Return [X, Y] of the center of cell containing provided text 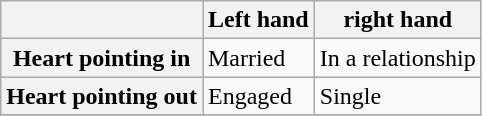
In a relationship [398, 58]
right hand [398, 20]
Single [398, 96]
Married [258, 58]
Heart pointing out [102, 96]
Heart pointing in [102, 58]
Engaged [258, 96]
Left hand [258, 20]
